For the text-containing cell, return its midpoint in [X, Y] coordinate format. 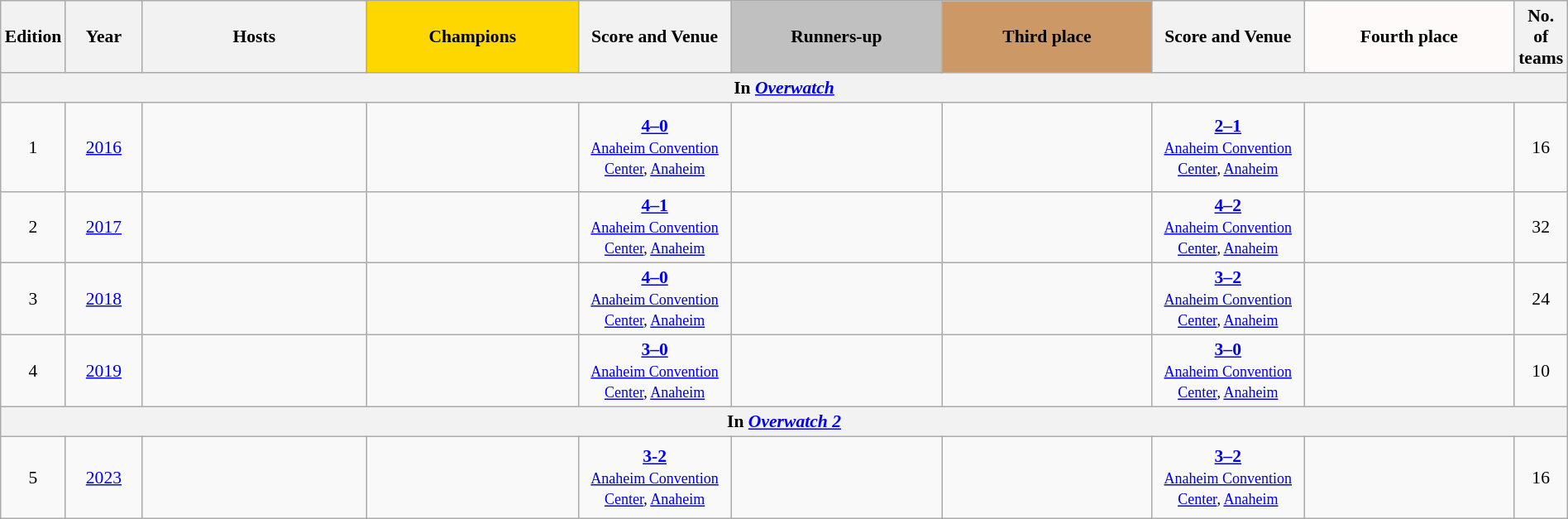
2–1Anaheim Convention Center, Anaheim [1228, 147]
3-2Anaheim Convention Center, Anaheim [655, 478]
4–2Anaheim Convention Center, Anaheim [1228, 227]
1 [33, 147]
Edition [33, 36]
Year [103, 36]
5 [33, 478]
In Overwatch 2 [784, 421]
2016 [103, 147]
Champions [473, 36]
Third place [1047, 36]
3 [33, 300]
Runners-up [837, 36]
In Overwatch [784, 88]
2017 [103, 227]
No. of teams [1541, 36]
Fourth place [1409, 36]
24 [1541, 300]
2018 [103, 300]
4 [33, 371]
2019 [103, 371]
4–1Anaheim Convention Center, Anaheim [655, 227]
2 [33, 227]
32 [1541, 227]
2023 [103, 478]
Hosts [255, 36]
10 [1541, 371]
